Provide the (X, Y) coordinate of the cell's center where the given text is located.  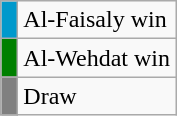
Draw (97, 96)
Al-Faisaly win (97, 20)
Al-Wehdat win (97, 58)
